Provide the [x, y] coordinate of the cell's center where the given text is located.  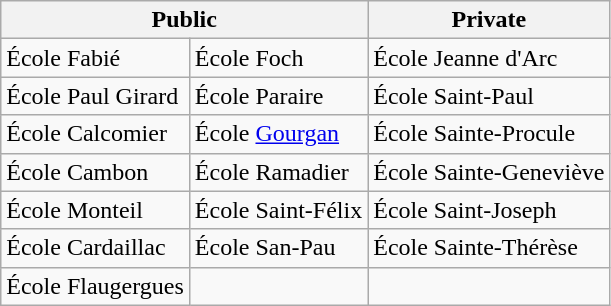
École Foch [278, 58]
École Gourgan [278, 134]
École Sainte-Procule [489, 134]
Private [489, 20]
École Cardaillac [96, 248]
École San-Pau [278, 248]
École Ramadier [278, 172]
École Paul Girard [96, 96]
École Monteil [96, 210]
École Flaugergues [96, 286]
École Saint-Joseph [489, 210]
Public [184, 20]
École Saint-Paul [489, 96]
École Fabié [96, 58]
École Paraire [278, 96]
École Cambon [96, 172]
École Saint-Félix [278, 210]
École Sainte-Geneviève [489, 172]
École Jeanne d'Arc [489, 58]
École Calcomier [96, 134]
École Sainte-Thérèse [489, 248]
